Locate the cell with the specified text and output its (X, Y) center coordinate. 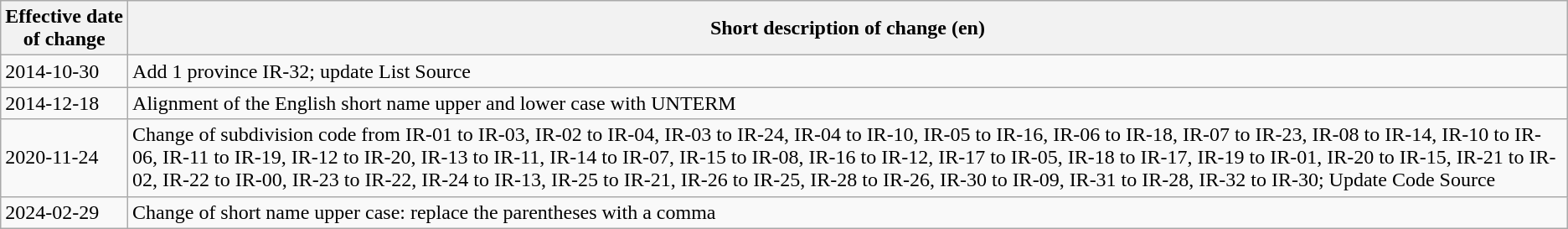
Change of short name upper case: replace the parentheses with a comma (848, 212)
Alignment of the English short name upper and lower case with UNTERM (848, 103)
2014-10-30 (64, 71)
Add 1 province IR-32; update List Source (848, 71)
2024-02-29 (64, 212)
2020-11-24 (64, 158)
2014-12-18 (64, 103)
Short description of change (en) (848, 29)
Effective date of change (64, 29)
